Detect which cell encompasses the target text, then output its [x, y] center coordinate. 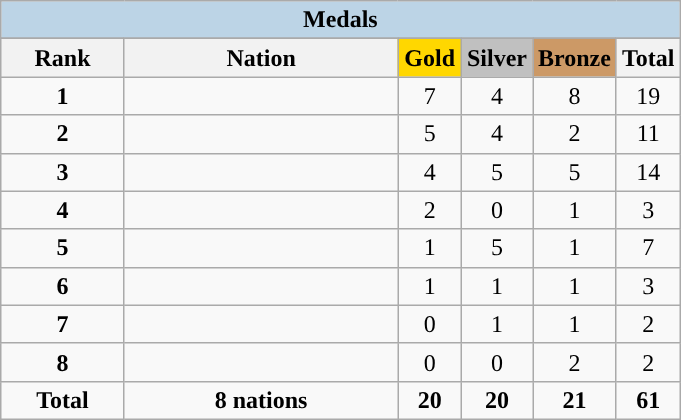
21 [574, 400]
Medals [340, 20]
Gold [430, 58]
8 nations [261, 400]
Silver [496, 58]
Nation [261, 58]
Rank [63, 58]
61 [648, 400]
Bronze [574, 58]
19 [648, 96]
11 [648, 134]
14 [648, 172]
6 [63, 286]
